Locate the cell with the specified text and output its (X, Y) center coordinate. 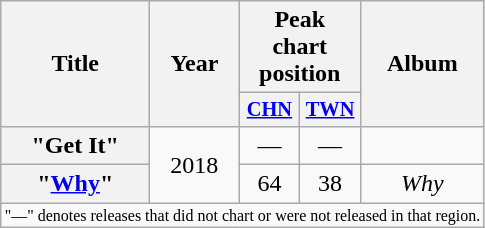
Title (76, 64)
38 (330, 184)
"Get It" (76, 145)
Album (422, 64)
CHN (270, 110)
"Why" (76, 184)
"—" denotes releases that did not chart or were not released in that region. (242, 215)
Year (194, 64)
Peak chart position (300, 47)
TWN (330, 110)
Why (422, 184)
64 (270, 184)
2018 (194, 164)
